Scan for the cell matching the given text and deliver its [x, y] coordinate at center. 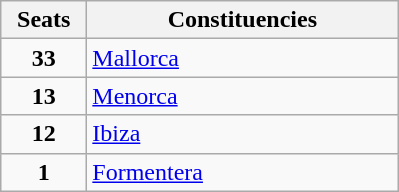
Mallorca [242, 58]
Menorca [242, 96]
12 [44, 134]
Formentera [242, 172]
Constituencies [242, 20]
13 [44, 96]
33 [44, 58]
1 [44, 172]
Ibiza [242, 134]
Seats [44, 20]
